Locate the cell with the specified text and output its (X, Y) center coordinate. 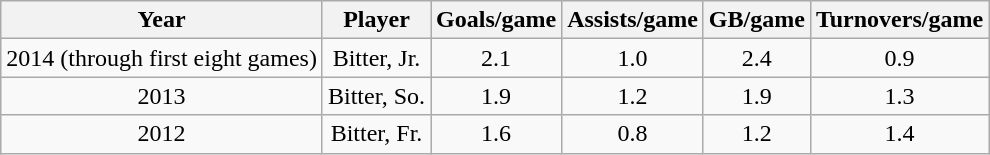
Turnovers/game (899, 20)
Assists/game (633, 20)
2014 (through first eight games) (162, 58)
Bitter, Jr. (376, 58)
1.3 (899, 96)
2.4 (756, 58)
1.4 (899, 134)
Bitter, So. (376, 96)
0.8 (633, 134)
GB/game (756, 20)
Year (162, 20)
2013 (162, 96)
1.6 (496, 134)
2.1 (496, 58)
Player (376, 20)
1.0 (633, 58)
0.9 (899, 58)
Goals/game (496, 20)
2012 (162, 134)
Bitter, Fr. (376, 134)
